Search for the cell housing the specified text and yield its [X, Y] center coordinate. 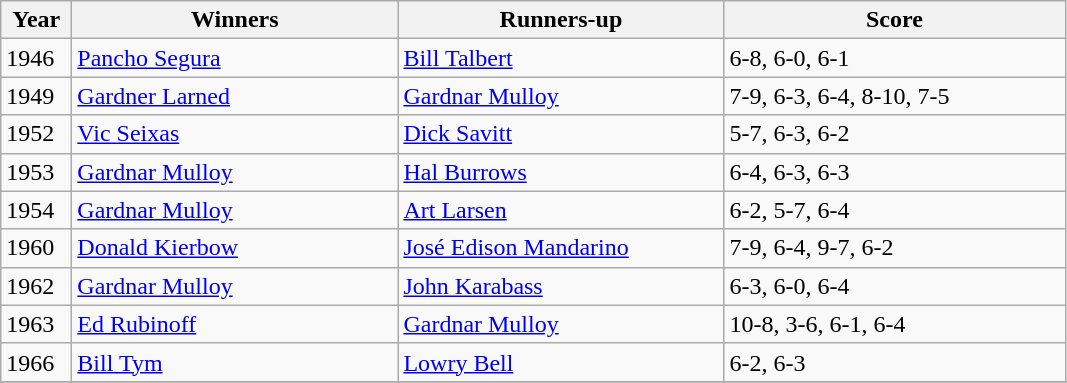
6-3, 6-0, 6-4 [894, 286]
10-8, 3-6, 6-1, 6-4 [894, 324]
6-4, 6-3, 6-3 [894, 172]
6-2, 5-7, 6-4 [894, 210]
Hal Burrows [561, 172]
Dick Savitt [561, 134]
Runners-up [561, 20]
Winners [235, 20]
Score [894, 20]
Vic Seixas [235, 134]
1953 [36, 172]
Lowry Bell [561, 362]
Ed Rubinoff [235, 324]
Bill Tym [235, 362]
Art Larsen [561, 210]
Year [36, 20]
1962 [36, 286]
5-7, 6-3, 6-2 [894, 134]
1952 [36, 134]
6-2, 6-3 [894, 362]
7-9, 6-4, 9-7, 6-2 [894, 248]
1960 [36, 248]
1949 [36, 96]
1963 [36, 324]
José Edison Mandarino [561, 248]
John Karabass [561, 286]
Bill Talbert [561, 58]
6-8, 6-0, 6-1 [894, 58]
Gardner Larned [235, 96]
1946 [36, 58]
1954 [36, 210]
Donald Kierbow [235, 248]
1966 [36, 362]
Pancho Segura [235, 58]
7-9, 6-3, 6-4, 8-10, 7-5 [894, 96]
